Pinpoint the cell where the given text exists, returning its (X, Y) midpoint coordinate. 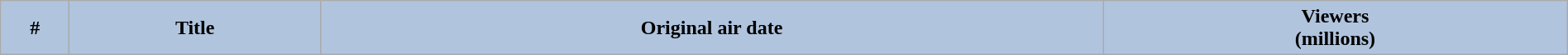
# (35, 28)
Original air date (711, 28)
Viewers(millions) (1336, 28)
Title (195, 28)
